Capture the cell that displays the provided text and extract its (x, y) central coordinate. 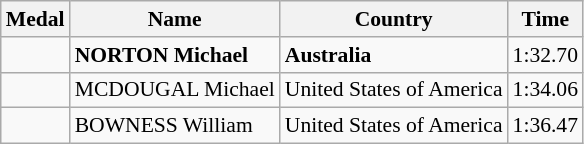
Medal (36, 19)
1:36.47 (546, 126)
1:32.70 (546, 55)
Country (394, 19)
BOWNESS William (175, 126)
Australia (394, 55)
1:34.06 (546, 90)
Time (546, 19)
MCDOUGAL Michael (175, 90)
NORTON Michael (175, 55)
Name (175, 19)
